Extract the (X, Y) coordinate from the center of the cell holding the provided text.  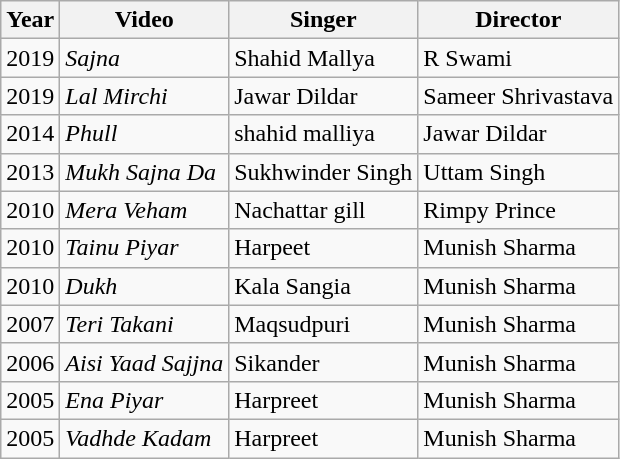
Sikander (324, 362)
Shahid Mallya (324, 58)
Mukh Sajna Da (144, 172)
Nachattar gill (324, 210)
Teri Takani (144, 324)
Singer (324, 20)
Lal Mirchi (144, 96)
Director (518, 20)
2014 (30, 134)
R Swami (518, 58)
Aisi Yaad Sajjna (144, 362)
Dukh (144, 286)
Kala Sangia (324, 286)
Uttam Singh (518, 172)
Ena Piyar (144, 400)
Tainu Piyar (144, 248)
Sameer Shrivastava (518, 96)
Maqsudpuri (324, 324)
2013 (30, 172)
2007 (30, 324)
2006 (30, 362)
Sajna (144, 58)
Year (30, 20)
Rimpy Prince (518, 210)
Phull (144, 134)
Vadhde Kadam (144, 438)
shahid malliya (324, 134)
Sukhwinder Singh (324, 172)
Mera Veham (144, 210)
Harpeet (324, 248)
Video (144, 20)
